Output the [x, y] coordinate of the center of the cell containing the given text.  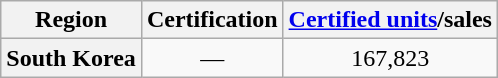
Region [72, 20]
— [212, 58]
167,823 [390, 58]
Certified units/sales [390, 20]
South Korea [72, 58]
Certification [212, 20]
